Capture the cell that displays the provided text and extract its (X, Y) central coordinate. 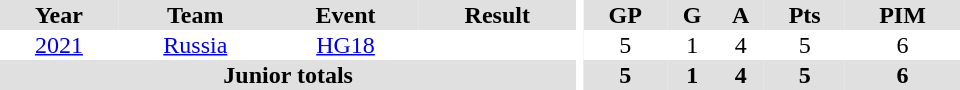
A (740, 15)
GP (625, 15)
G (692, 15)
Pts (804, 15)
Event (346, 15)
Team (196, 15)
Result (497, 15)
Junior totals (288, 75)
PIM (902, 15)
Russia (196, 45)
HG18 (346, 45)
2021 (59, 45)
Year (59, 15)
